Output the [x, y] coordinate of the center of the cell containing the given text.  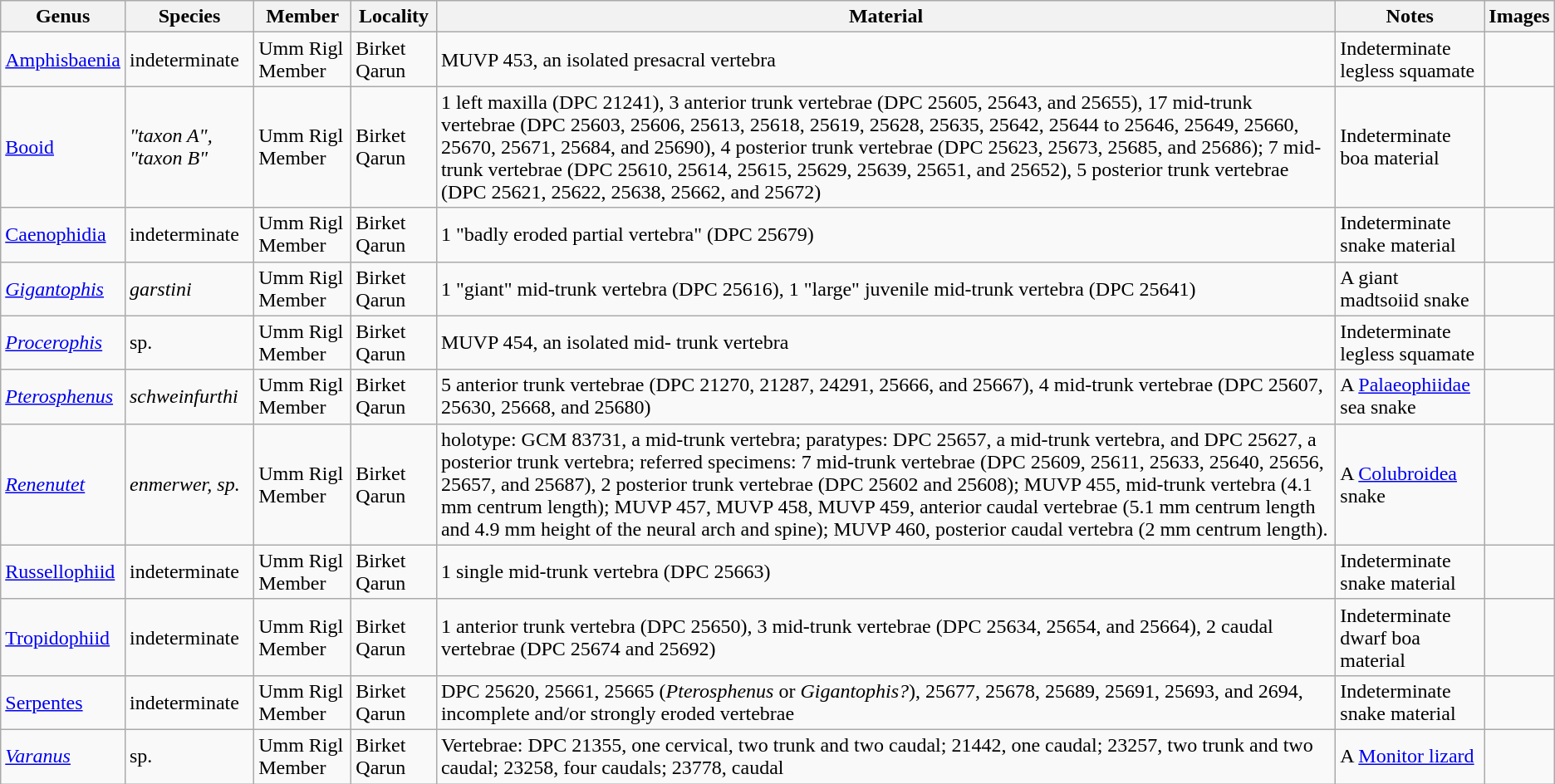
Pterosphenus [63, 397]
Procerophis [63, 342]
DPC 25620, 25661, 25665 (Pterosphenus or Gigantophis?), 25677, 25678, 25689, 25691, 25693, and 2694, incomplete and/or strongly eroded vertebrae [885, 703]
Species [189, 17]
"taxon A", "taxon B" [189, 147]
Serpentes [63, 703]
Caenophidia [63, 234]
Notes [1410, 17]
Images [1519, 17]
Tropidophiid [63, 637]
Member [302, 17]
1 "badly eroded partial vertebra" (DPC 25679) [885, 234]
Vertebrae: DPC 21355, one cervical, two trunk and two caudal; 21442, one caudal; 23257, two trunk and two caudal; 23258, four caudals; 23778, caudal [885, 756]
enmerwer, sp. [189, 484]
A Palaeophiidae sea snake [1410, 397]
Booid [63, 147]
Amphisbaenia [63, 60]
garstini [189, 289]
1 single mid-trunk vertebra (DPC 25663) [885, 571]
MUVP 454, an isolated mid- trunk vertebra [885, 342]
A Monitor lizard [1410, 756]
Indeterminate boa material [1410, 147]
Indeterminate dwarf boa material [1410, 637]
schweinfurthi [189, 397]
A giant madtsoiid snake [1410, 289]
Material [885, 17]
Genus [63, 17]
1 anterior trunk vertebra (DPC 25650), 3 mid-trunk vertebrae (DPC 25634, 25654, and 25664), 2 caudal vertebrae (DPC 25674 and 25692) [885, 637]
Gigantophis [63, 289]
Renenutet [63, 484]
Russellophiid [63, 571]
Varanus [63, 756]
A Colubroidea snake [1410, 484]
MUVP 453, an isolated presacral vertebra [885, 60]
Locality [394, 17]
1 "giant" mid-trunk vertebra (DPC 25616), 1 "large" juvenile mid-trunk vertebra (DPC 25641) [885, 289]
5 anterior trunk vertebrae (DPC 21270, 21287, 24291, 25666, and 25667), 4 mid-trunk vertebrae (DPC 25607, 25630, 25668, and 25680) [885, 397]
